Scan for the cell matching the given text and deliver its [X, Y] coordinate at center. 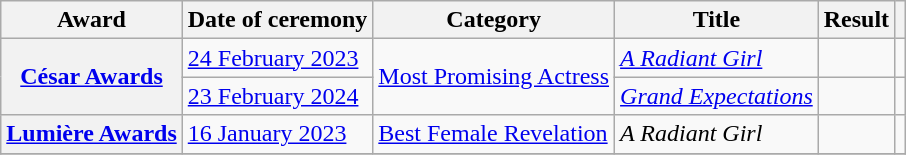
Most Promising Actress [494, 77]
Result [856, 20]
César Awards [92, 77]
23 February 2024 [278, 96]
16 January 2023 [278, 134]
Award [92, 20]
Grand Expectations [717, 96]
Date of ceremony [278, 20]
Lumière Awards [92, 134]
Best Female Revelation [494, 134]
Title [717, 20]
24 February 2023 [278, 58]
Category [494, 20]
